Search for the cell housing the specified text and yield its [X, Y] center coordinate. 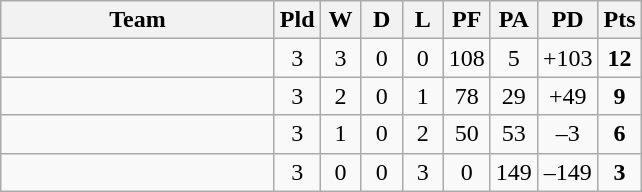
–149 [568, 172]
9 [620, 96]
D [382, 20]
PA [514, 20]
L [422, 20]
PF [466, 20]
W [340, 20]
6 [620, 134]
50 [466, 134]
Team [138, 20]
Pld [297, 20]
PD [568, 20]
108 [466, 58]
29 [514, 96]
Pts [620, 20]
5 [514, 58]
–3 [568, 134]
12 [620, 58]
+49 [568, 96]
78 [466, 96]
149 [514, 172]
+103 [568, 58]
53 [514, 134]
